Scan for the cell matching the given text and deliver its (X, Y) coordinate at center. 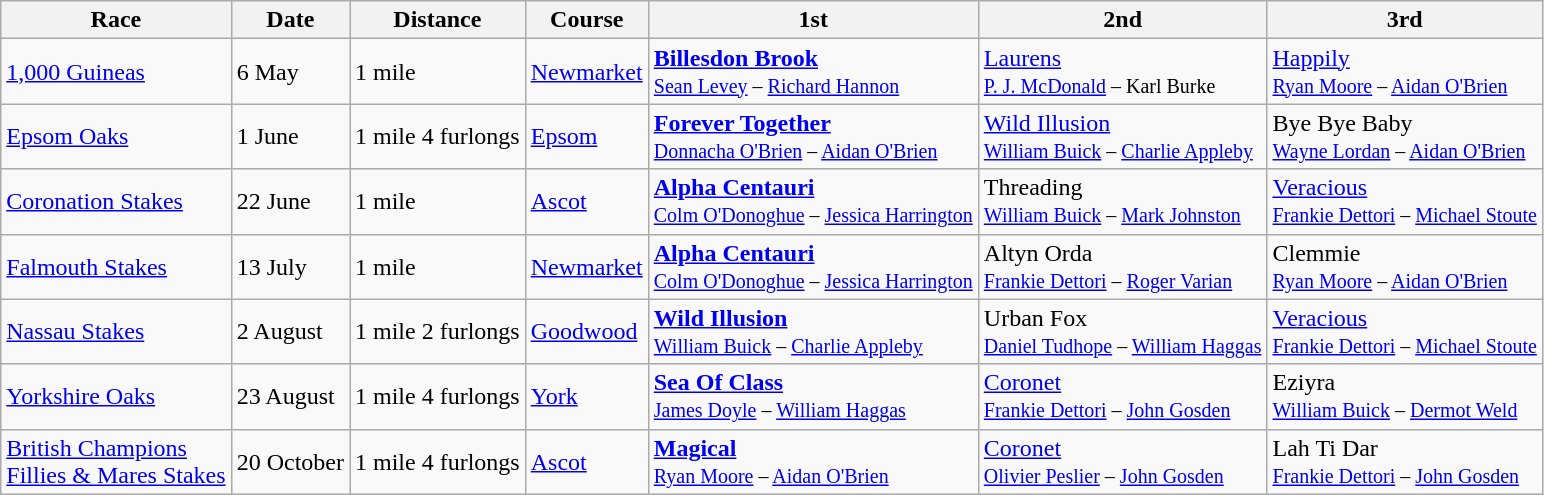
Altyn OrdaFrankie Dettori – Roger Varian (1122, 266)
MagicalRyan Moore – Aidan O'Brien (813, 462)
Distance (438, 20)
Epsom (586, 136)
Yorkshire Oaks (116, 396)
HappilyRyan Moore – Aidan O'Brien (1404, 72)
Epsom Oaks (116, 136)
20 October (290, 462)
York (586, 396)
1st (813, 20)
ClemmieRyan Moore – Aidan O'Brien (1404, 266)
23 August (290, 396)
22 June (290, 202)
EziyraWilliam Buick – Dermot Weld (1404, 396)
LaurensP. J. McDonald – Karl Burke (1122, 72)
Billesdon BrookSean Levey – Richard Hannon (813, 72)
2nd (1122, 20)
1 June (290, 136)
British ChampionsFillies & Mares Stakes (116, 462)
CoronetOlivier Peslier – John Gosden (1122, 462)
Nassau Stakes (116, 332)
Coronation Stakes (116, 202)
ThreadingWilliam Buick – Mark Johnston (1122, 202)
Date (290, 20)
Race (116, 20)
Lah Ti DarFrankie Dettori – John Gosden (1404, 462)
3rd (1404, 20)
Bye Bye BabyWayne Lordan – Aidan O'Brien (1404, 136)
2 August (290, 332)
1,000 Guineas (116, 72)
6 May (290, 72)
Urban FoxDaniel Tudhope – William Haggas (1122, 332)
Falmouth Stakes (116, 266)
1 mile 2 furlongs (438, 332)
Course (586, 20)
13 July (290, 266)
Goodwood (586, 332)
Sea Of ClassJames Doyle – William Haggas (813, 396)
CoronetFrankie Dettori – John Gosden (1122, 396)
Forever TogetherDonnacha O'Brien – Aidan O'Brien (813, 136)
